Find where the given text appears and provide that cell's center as [X, Y] coordinate. 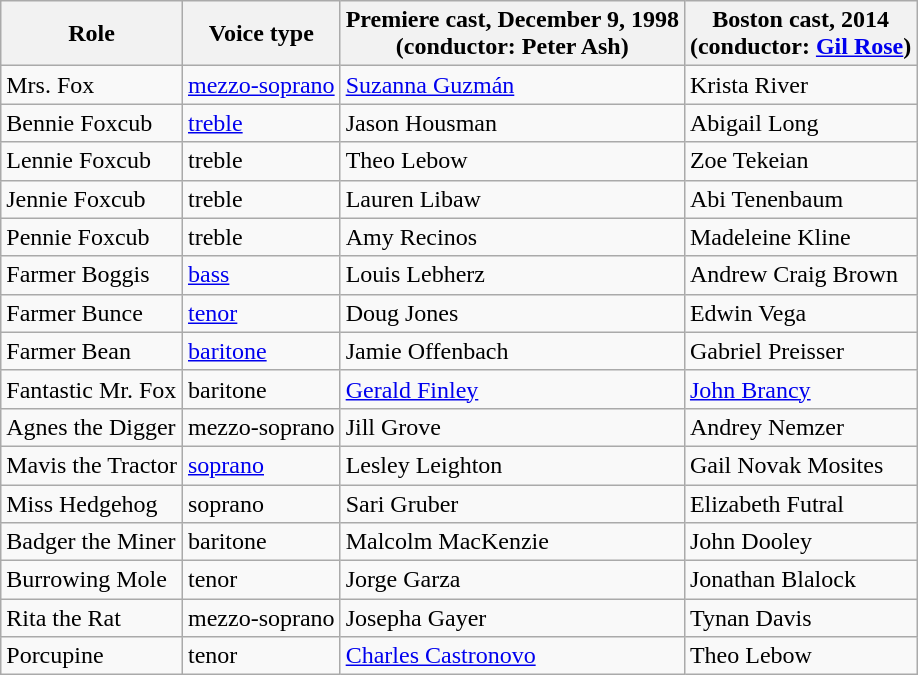
Jason Housman [512, 123]
Josepha Gayer [512, 618]
Premiere cast, December 9, 1998(conductor: Peter Ash) [512, 34]
Fantastic Mr. Fox [92, 389]
Boston cast, 2014(conductor: Gil Rose) [800, 34]
Tynan Davis [800, 618]
Miss Hedgehog [92, 503]
Louis Lebherz [512, 275]
Farmer Bunce [92, 313]
Porcupine [92, 656]
Rita the Rat [92, 618]
Jill Grove [512, 427]
Charles Castronovo [512, 656]
Abigail Long [800, 123]
Lennie Foxcub [92, 161]
Agnes the Digger [92, 427]
Lauren Libaw [512, 199]
Jennie Foxcub [92, 199]
Madeleine Kline [800, 237]
Role [92, 34]
Krista River [800, 85]
Doug Jones [512, 313]
Farmer Boggis [92, 275]
John Dooley [800, 542]
Burrowing Mole [92, 580]
Pennie Foxcub [92, 237]
Suzanna Guzmán [512, 85]
Andrey Nemzer [800, 427]
Gabriel Preisser [800, 351]
Mavis the Tractor [92, 465]
Abi Tenenbaum [800, 199]
Edwin Vega [800, 313]
Jamie Offenbach [512, 351]
bass [261, 275]
Sari Gruber [512, 503]
John Brancy [800, 389]
Badger the Miner [92, 542]
Lesley Leighton [512, 465]
Malcolm MacKenzie [512, 542]
Mrs. Fox [92, 85]
Voice type [261, 34]
Amy Recinos [512, 237]
Gail Novak Mosites [800, 465]
Elizabeth Futral [800, 503]
Jorge Garza [512, 580]
Bennie Foxcub [92, 123]
Gerald Finley [512, 389]
Andrew Craig Brown [800, 275]
Jonathan Blalock [800, 580]
Farmer Bean [92, 351]
Zoe Tekeian [800, 161]
